Capture the cell that displays the provided text and extract its [X, Y] central coordinate. 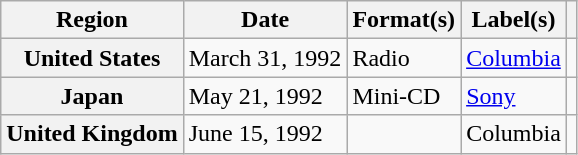
Date [265, 20]
Mini-CD [404, 96]
Region [92, 20]
Label(s) [514, 20]
United States [92, 58]
June 15, 1992 [265, 134]
Japan [92, 96]
United Kingdom [92, 134]
Format(s) [404, 20]
Radio [404, 58]
May 21, 1992 [265, 96]
Sony [514, 96]
March 31, 1992 [265, 58]
